Locate the cell with the specified text and output its [x, y] center coordinate. 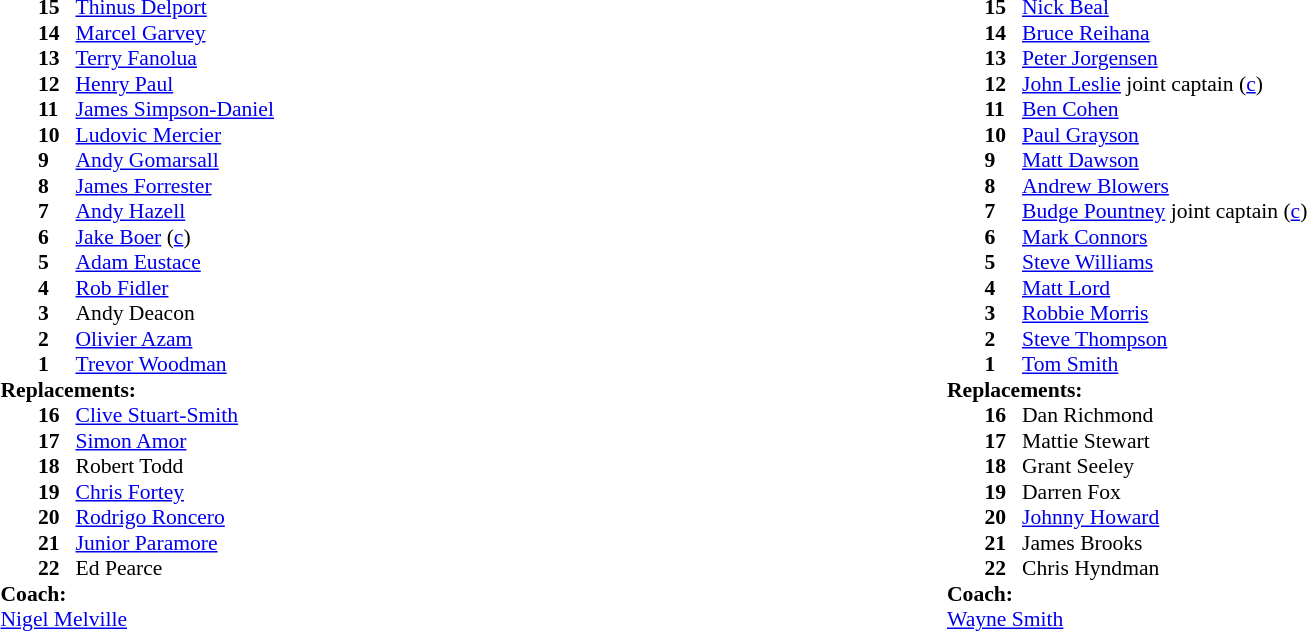
Henry Paul [175, 84]
Andrew Blowers [1164, 186]
Robbie Morris [1164, 313]
Terry Fanolua [175, 59]
Mattie Stewart [1164, 441]
Steve Thompson [1164, 339]
Steve Williams [1164, 263]
Olivier Azam [175, 339]
Matt Dawson [1164, 161]
Rob Fidler [175, 288]
Grant Seeley [1164, 467]
Paul Grayson [1164, 135]
Andy Gomarsall [175, 161]
Junior Paramore [175, 543]
Ludovic Mercier [175, 135]
John Leslie joint captain (c) [1164, 84]
Dan Richmond [1164, 415]
Jake Boer (c) [175, 237]
Chris Hyndman [1164, 569]
Chris Fortey [175, 492]
Marcel Garvey [175, 33]
James Forrester [175, 186]
Andy Deacon [175, 313]
Tom Smith [1164, 365]
Rodrigo Roncero [175, 517]
James Brooks [1164, 543]
Bruce Reihana [1164, 33]
Andy Hazell [175, 211]
Budge Pountney joint captain (c) [1164, 211]
Matt Lord [1164, 288]
Mark Connors [1164, 237]
Ben Cohen [1164, 109]
Peter Jorgensen [1164, 59]
James Simpson-Daniel [175, 109]
Johnny Howard [1164, 517]
Darren Fox [1164, 492]
Simon Amor [175, 441]
Trevor Woodman [175, 365]
Ed Pearce [175, 569]
Adam Eustace [175, 263]
Clive Stuart-Smith [175, 415]
Robert Todd [175, 467]
